Return [x, y] of the center of cell containing provided text 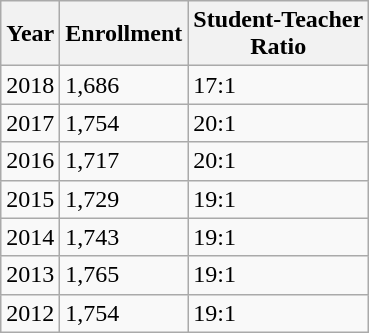
Student-Teacher Ratio [278, 34]
1,717 [124, 161]
17:1 [278, 85]
2016 [30, 161]
2017 [30, 123]
2018 [30, 85]
2015 [30, 199]
Year [30, 34]
1,765 [124, 275]
Enrollment [124, 34]
2013 [30, 275]
1,686 [124, 85]
1,729 [124, 199]
1,743 [124, 237]
2014 [30, 237]
2012 [30, 313]
